Capture the cell that displays the provided text and extract its (X, Y) central coordinate. 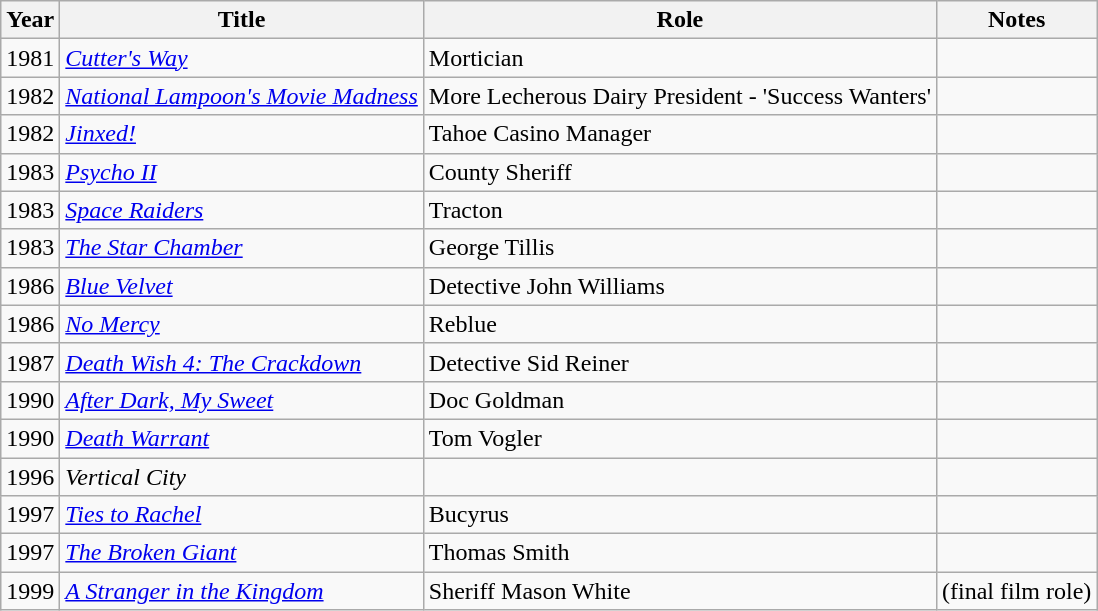
County Sheriff (680, 172)
George Tillis (680, 248)
Ties to Rachel (242, 515)
Doc Goldman (680, 400)
1999 (30, 591)
Space Raiders (242, 210)
Tom Vogler (680, 438)
Notes (1017, 20)
1996 (30, 477)
After Dark, My Sweet (242, 400)
Role (680, 20)
Death Wish 4: The Crackdown (242, 362)
1981 (30, 58)
Tracton (680, 210)
Detective Sid Reiner (680, 362)
Tahoe Casino Manager (680, 134)
1987 (30, 362)
Title (242, 20)
Death Warrant (242, 438)
No Mercy (242, 324)
Vertical City (242, 477)
Jinxed! (242, 134)
More Lecherous Dairy President - 'Success Wanters' (680, 96)
A Stranger in the Kingdom (242, 591)
Bucyrus (680, 515)
The Star Chamber (242, 248)
Detective John Williams (680, 286)
Sheriff Mason White (680, 591)
The Broken Giant (242, 553)
Thomas Smith (680, 553)
(final film role) (1017, 591)
Year (30, 20)
Psycho II (242, 172)
National Lampoon's Movie Madness (242, 96)
Cutter's Way (242, 58)
Blue Velvet (242, 286)
Reblue (680, 324)
Mortician (680, 58)
